Scan for the cell matching the given text and deliver its [X, Y] coordinate at center. 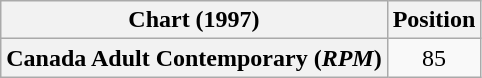
Canada Adult Contemporary (RPM) [194, 58]
Chart (1997) [194, 20]
85 [434, 58]
Position [434, 20]
